Output the (X, Y) coordinate of the center of the cell containing the given text.  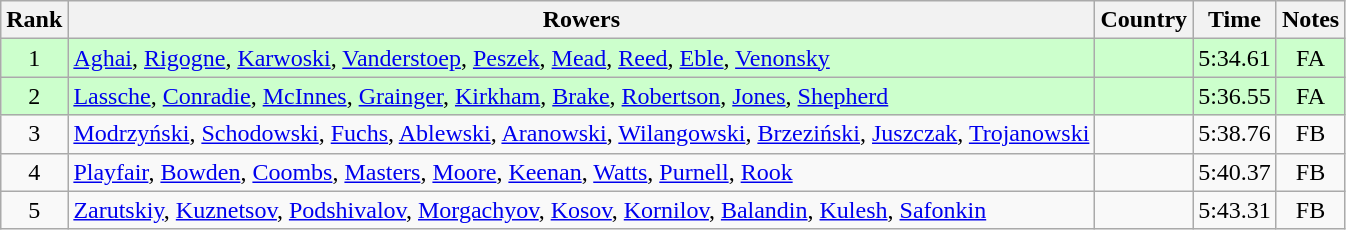
5:43.31 (1235, 210)
Notes (1310, 20)
3 (34, 134)
Rank (34, 20)
5:34.61 (1235, 58)
Lassche, Conradie, McInnes, Grainger, Kirkham, Brake, Robertson, Jones, Shepherd (582, 96)
4 (34, 172)
5:36.55 (1235, 96)
Country (1144, 20)
5:38.76 (1235, 134)
Zarutskiy, Kuznetsov, Podshivalov, Morgachyov, Kosov, Kornilov, Balandin, Kulesh, Safonkin (582, 210)
2 (34, 96)
Time (1235, 20)
1 (34, 58)
Modrzyński, Schodowski, Fuchs, Ablewski, Aranowski, Wilangowski, Brzeziński, Juszczak, Trojanowski (582, 134)
5 (34, 210)
Playfair, Bowden, Coombs, Masters, Moore, Keenan, Watts, Purnell, Rook (582, 172)
Aghai, Rigogne, Karwoski, Vanderstoep, Peszek, Mead, Reed, Eble, Venonsky (582, 58)
5:40.37 (1235, 172)
Rowers (582, 20)
